Determine the [X, Y] coordinate at the center of the cell enclosing the given text.  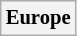
Europe [38, 17]
